For the text-containing cell, return its midpoint in [X, Y] coordinate format. 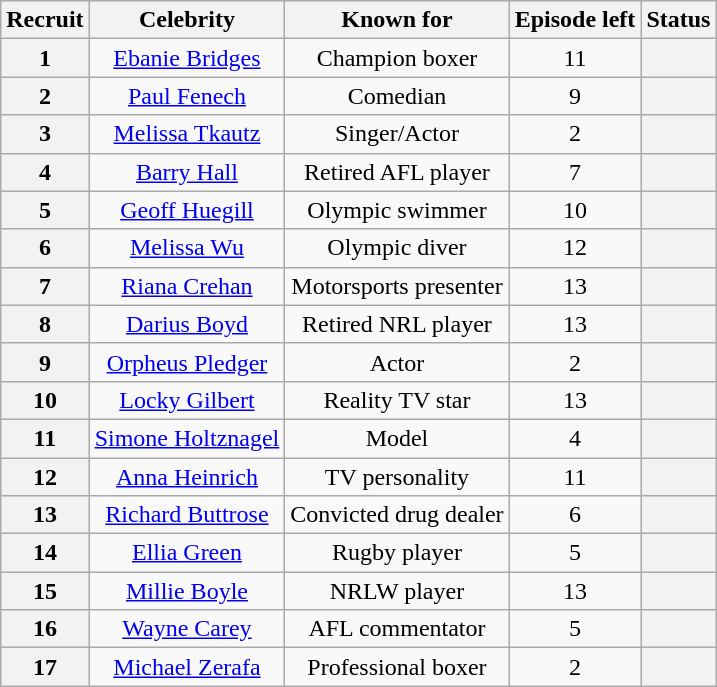
Model [397, 438]
Olympic swimmer [397, 210]
Simone Holtznagel [187, 438]
Paul Fenech [187, 96]
Actor [397, 362]
Millie Boyle [187, 591]
Melissa Wu [187, 248]
Wayne Carey [187, 629]
Richard Buttrose [187, 515]
Geoff Huegill [187, 210]
8 [45, 324]
3 [45, 134]
Olympic diver [397, 248]
Professional boxer [397, 667]
17 [45, 667]
NRLW player [397, 591]
Celebrity [187, 20]
15 [45, 591]
Comedian [397, 96]
Ellia Green [187, 553]
Anna Heinrich [187, 477]
Melissa Tkautz [187, 134]
Locky Gilbert [187, 400]
Recruit [45, 20]
Darius Boyd [187, 324]
Reality TV star [397, 400]
Convicted drug dealer [397, 515]
Barry Hall [187, 172]
14 [45, 553]
Status [678, 20]
Retired NRL player [397, 324]
TV personality [397, 477]
1 [45, 58]
Orpheus Pledger [187, 362]
Champion boxer [397, 58]
Retired AFL player [397, 172]
Episode left [575, 20]
Motorsports presenter [397, 286]
Rugby player [397, 553]
AFL commentator [397, 629]
Singer/Actor [397, 134]
Ebanie Bridges [187, 58]
Riana Crehan [187, 286]
Known for [397, 20]
Michael Zerafa [187, 667]
16 [45, 629]
